Detect which cell encompasses the target text, then output its (x, y) center coordinate. 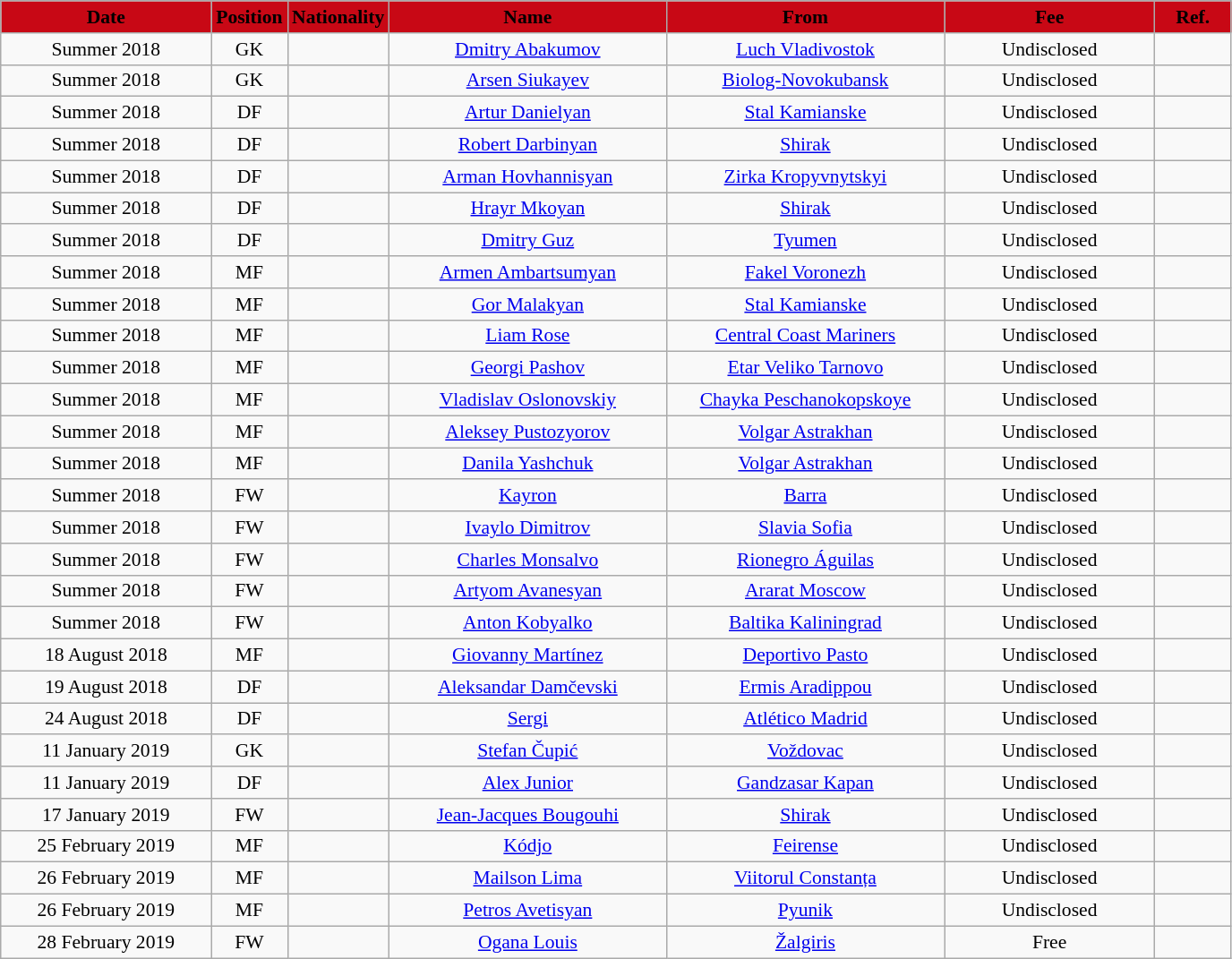
Ref. (1193, 17)
Pyunik (805, 911)
Voždovac (805, 751)
19 August 2018 (106, 687)
17 January 2019 (106, 815)
Charles Monsalvo (527, 560)
Robert Darbinyan (527, 145)
Chayka Peschanokopskoye (805, 400)
Atlético Madrid (805, 719)
Tyumen (805, 241)
Gandzasar Kapan (805, 783)
Ogana Louis (527, 942)
Ivaylo Dimitrov (527, 527)
Free (1049, 942)
Aleksandar Damčevski (527, 687)
Jean-Jacques Bougouhi (527, 815)
Baltika Kaliningrad (805, 623)
Armen Ambartsumyan (527, 272)
Fee (1049, 17)
Sergi (527, 719)
Nationality (338, 17)
Barra (805, 496)
Ararat Moscow (805, 591)
Feirense (805, 846)
Georgi Pashov (527, 368)
Mailson Lima (527, 878)
Kódjo (527, 846)
Viitorul Constanța (805, 878)
18 August 2018 (106, 655)
Slavia Sofia (805, 527)
Hrayr Mkoyan (527, 209)
28 February 2019 (106, 942)
Dmitry Abakumov (527, 49)
Position (249, 17)
25 February 2019 (106, 846)
24 August 2018 (106, 719)
Petros Avetisyan (527, 911)
Rionegro Águilas (805, 560)
Deportivo Pasto (805, 655)
Zirka Kropyvnytskyi (805, 176)
Etar Veliko Tarnovo (805, 368)
Liam Rose (527, 336)
Ermis Aradippou (805, 687)
Fakel Voronezh (805, 272)
Dmitry Guz (527, 241)
Anton Kobyalko (527, 623)
Biolog-Novokubansk (805, 81)
Žalgiris (805, 942)
Giovanny Martínez (527, 655)
Stefan Čupić (527, 751)
Gor Malakyan (527, 304)
Luch Vladivostok (805, 49)
Date (106, 17)
Kayron (527, 496)
Alex Junior (527, 783)
Artur Danielyan (527, 113)
Aleksey Pustozyorov (527, 432)
Name (527, 17)
Artyom Avanesyan (527, 591)
From (805, 17)
Vladislav Oslonovskiy (527, 400)
Danila Yashchuk (527, 464)
Arsen Siukayev (527, 81)
Central Coast Mariners (805, 336)
Arman Hovhannisyan (527, 176)
